Scan for the cell matching the given text and deliver its (X, Y) coordinate at center. 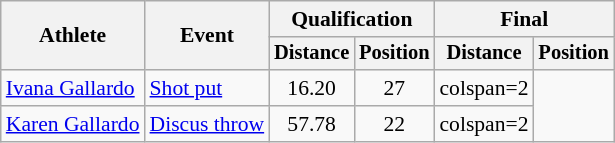
Final (524, 19)
Karen Gallardo (73, 124)
Athlete (73, 36)
Qualification (352, 19)
16.20 (312, 88)
22 (394, 124)
Event (208, 36)
Ivana Gallardo (73, 88)
Shot put (208, 88)
Discus throw (208, 124)
57.78 (312, 124)
27 (394, 88)
